From the cell containing the given text, extract its center point as (X, Y) coordinate. 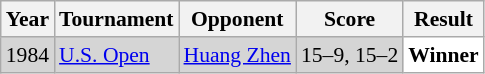
Winner (444, 55)
Huang Zhen (238, 55)
15–9, 15–2 (350, 55)
Score (350, 19)
Opponent (238, 19)
1984 (28, 55)
Year (28, 19)
Tournament (116, 19)
Result (444, 19)
U.S. Open (116, 55)
